Detect which cell encompasses the target text, then output its [x, y] center coordinate. 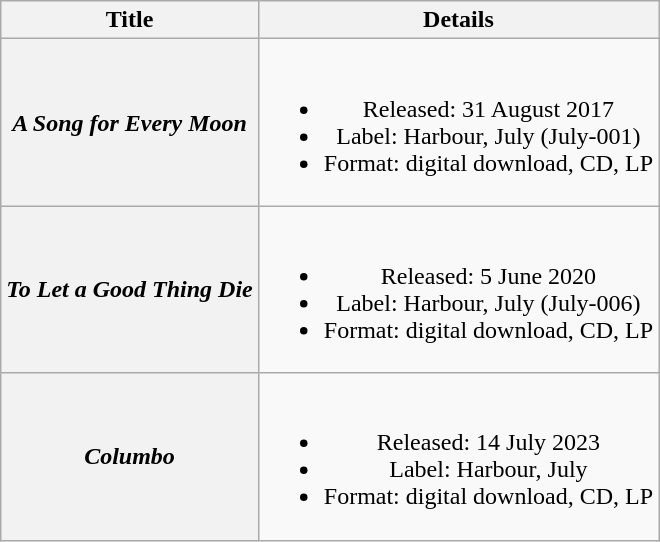
Released: 14 July 2023Label: Harbour, JulyFormat: digital download, CD, LP [458, 456]
To Let a Good Thing Die [130, 290]
Released: 31 August 2017Label: Harbour, July (July-001)Format: digital download, CD, LP [458, 122]
Columbo [130, 456]
A Song for Every Moon [130, 122]
Released: 5 June 2020Label: Harbour, July (July-006)Format: digital download, CD, LP [458, 290]
Details [458, 20]
Title [130, 20]
